Return [x, y] of the center of cell containing provided text 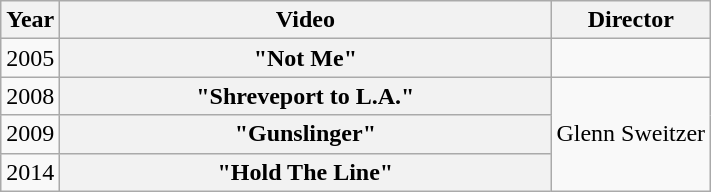
Director [631, 20]
2008 [30, 96]
2009 [30, 134]
2014 [30, 172]
"Hold The Line" [306, 172]
2005 [30, 58]
"Not Me" [306, 58]
Glenn Sweitzer [631, 134]
Video [306, 20]
"Shreveport to L.A." [306, 96]
"Gunslinger" [306, 134]
Year [30, 20]
